Find where the given text appears and provide that cell's center as [X, Y] coordinate. 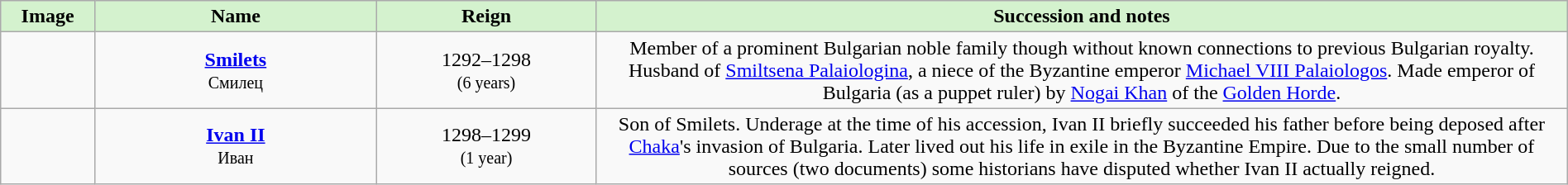
SmiletsСмилец [235, 70]
Image [48, 17]
1292–1298(6 years) [486, 70]
1298–1299(1 year) [486, 146]
Reign [486, 17]
Ivan IIИван [235, 146]
Succession and notes [1082, 17]
Name [235, 17]
